Scan for the cell matching the given text and deliver its (X, Y) coordinate at center. 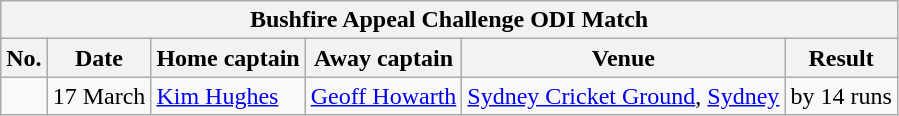
Bushfire Appeal Challenge ODI Match (450, 20)
17 March (99, 96)
Date (99, 58)
Away captain (384, 58)
Home captain (228, 58)
No. (24, 58)
Result (841, 58)
Sydney Cricket Ground, Sydney (624, 96)
Geoff Howarth (384, 96)
Venue (624, 58)
Kim Hughes (228, 96)
by 14 runs (841, 96)
